Extract the (x, y) coordinate from the center of the cell holding the provided text.  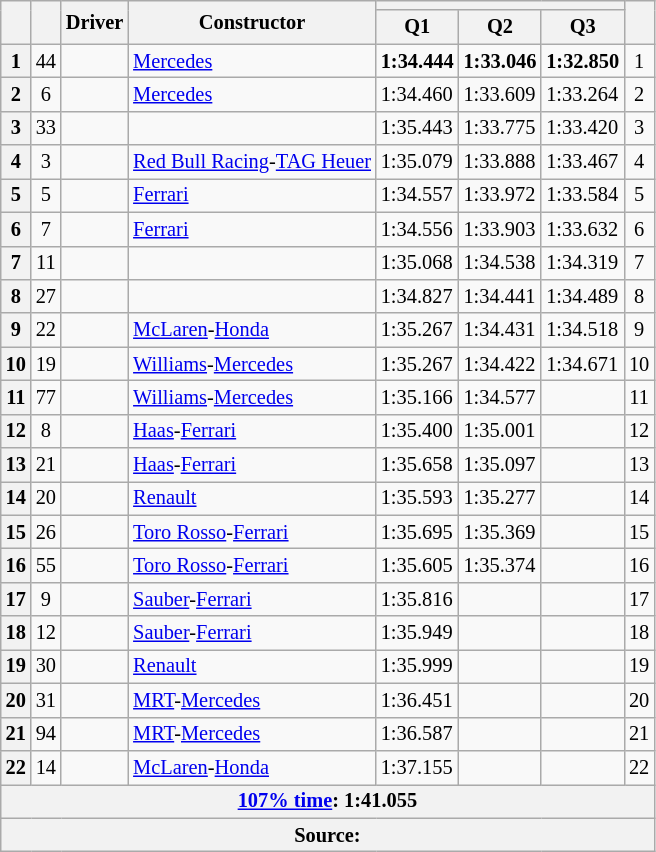
1:34.422 (500, 364)
Q2 (500, 27)
107% time: 1:41.055 (328, 801)
1:35.277 (500, 498)
1:33.972 (500, 195)
Q1 (418, 27)
1:35.999 (418, 666)
1:34.577 (500, 397)
1:37.155 (418, 767)
1:33.888 (500, 162)
55 (46, 565)
94 (46, 734)
1:33.584 (582, 195)
Source: (328, 835)
26 (46, 532)
1:35.949 (418, 633)
Q3 (582, 27)
1:33.609 (500, 94)
27 (46, 296)
1:35.374 (500, 565)
1:33.420 (582, 128)
1:34.319 (582, 263)
1:35.097 (500, 465)
44 (46, 61)
1:35.166 (418, 397)
1:34.460 (418, 94)
1:35.079 (418, 162)
1:34.557 (418, 195)
1:34.431 (500, 330)
1:34.489 (582, 296)
1:34.556 (418, 229)
1:35.593 (418, 498)
30 (46, 666)
1:35.369 (500, 532)
31 (46, 700)
1:35.658 (418, 465)
1:35.443 (418, 128)
1:34.444 (418, 61)
1:32.850 (582, 61)
1:36.587 (418, 734)
1:33.903 (500, 229)
1:34.538 (500, 263)
1:33.632 (582, 229)
1:34.671 (582, 364)
1:33.775 (500, 128)
1:33.467 (582, 162)
1:35.605 (418, 565)
1:35.001 (500, 431)
1:33.264 (582, 94)
1:35.068 (418, 263)
1:34.441 (500, 296)
Red Bull Racing-TAG Heuer (252, 162)
77 (46, 397)
Constructor (252, 22)
1:34.827 (418, 296)
33 (46, 128)
1:34.518 (582, 330)
Driver (94, 22)
1:33.046 (500, 61)
1:36.451 (418, 700)
1:35.816 (418, 599)
1:35.695 (418, 532)
1:35.400 (418, 431)
